Determine the [X, Y] coordinate at the center of the cell enclosing the given text.  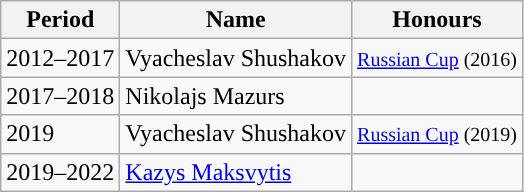
Honours [438, 20]
2017–2018 [60, 96]
2012–2017 [60, 58]
Kazys Maksvytis [236, 172]
2019 [60, 134]
Nikolajs Mazurs [236, 96]
Name [236, 20]
2019–2022 [60, 172]
Russian Cup (2019) [438, 134]
Russian Cup (2016) [438, 58]
Period [60, 20]
